Pinpoint the cell where the given text exists, returning its [X, Y] midpoint coordinate. 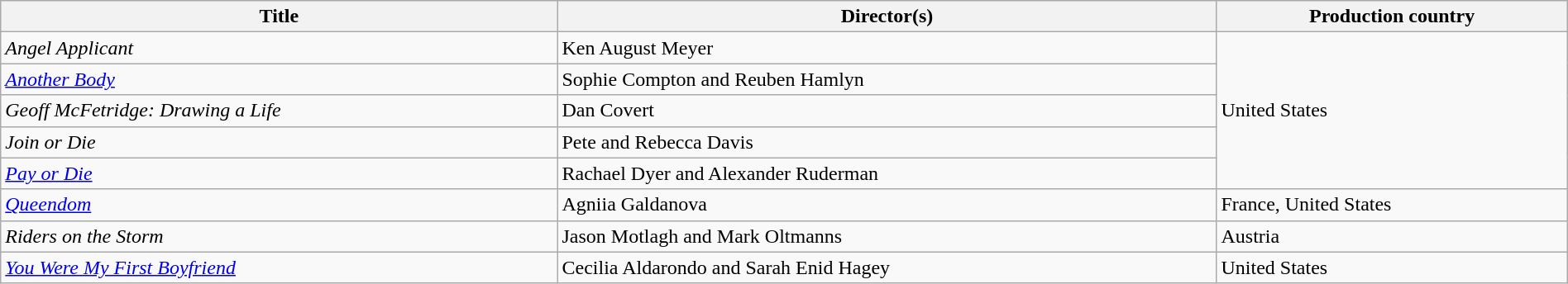
Title [280, 17]
Ken August Meyer [887, 48]
Riders on the Storm [280, 236]
Sophie Compton and Reuben Hamlyn [887, 79]
Cecilia Aldarondo and Sarah Enid Hagey [887, 267]
Austria [1392, 236]
Rachael Dyer and Alexander Ruderman [887, 173]
Queendom [280, 205]
Geoff McFetridge: Drawing a Life [280, 111]
France, United States [1392, 205]
Director(s) [887, 17]
Agniia Galdanova [887, 205]
Pete and Rebecca Davis [887, 142]
Pay or Die [280, 173]
Production country [1392, 17]
Jason Motlagh and Mark Oltmanns [887, 236]
You Were My First Boyfriend [280, 267]
Another Body [280, 79]
Join or Die [280, 142]
Dan Covert [887, 111]
Angel Applicant [280, 48]
